Return the (X, Y) coordinate for the center point of the cell that contains the specified text.  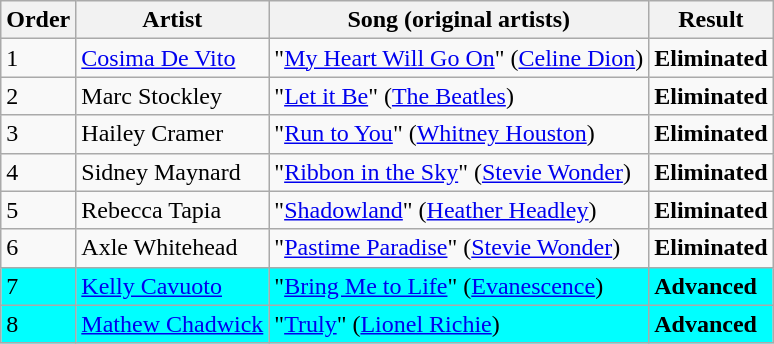
Hailey Cramer (172, 134)
"Truly" (Lionel Richie) (459, 324)
4 (38, 172)
Cosima De Vito (172, 58)
1 (38, 58)
8 (38, 324)
7 (38, 286)
Result (711, 20)
"Ribbon in the Sky" (Stevie Wonder) (459, 172)
Mathew Chadwick (172, 324)
3 (38, 134)
"My Heart Will Go On" (Celine Dion) (459, 58)
Order (38, 20)
Marc Stockley (172, 96)
Song (original artists) (459, 20)
Axle Whitehead (172, 248)
Sidney Maynard (172, 172)
"Let it Be" (The Beatles) (459, 96)
Artist (172, 20)
"Bring Me to Life" (Evanescence) (459, 286)
Rebecca Tapia (172, 210)
5 (38, 210)
Kelly Cavuoto (172, 286)
6 (38, 248)
2 (38, 96)
"Run to You" (Whitney Houston) (459, 134)
"Shadowland" (Heather Headley) (459, 210)
"Pastime Paradise" (Stevie Wonder) (459, 248)
